Locate the cell with the specified text and output its (X, Y) center coordinate. 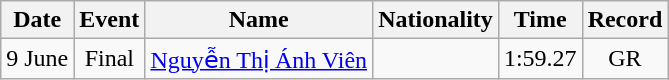
Nguyễn Thị Ánh Viên (259, 59)
Final (110, 59)
9 June (38, 59)
Time (540, 20)
1:59.27 (540, 59)
Record (625, 20)
GR (625, 59)
Nationality (436, 20)
Name (259, 20)
Date (38, 20)
Event (110, 20)
